Locate the cell with the specified text and output its [x, y] center coordinate. 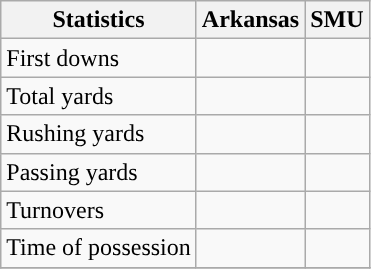
Turnovers [99, 210]
Arkansas [250, 20]
Time of possession [99, 248]
Passing yards [99, 172]
First downs [99, 58]
Total yards [99, 96]
Rushing yards [99, 134]
SMU [337, 20]
Statistics [99, 20]
